Detect which cell encompasses the target text, then output its (X, Y) center coordinate. 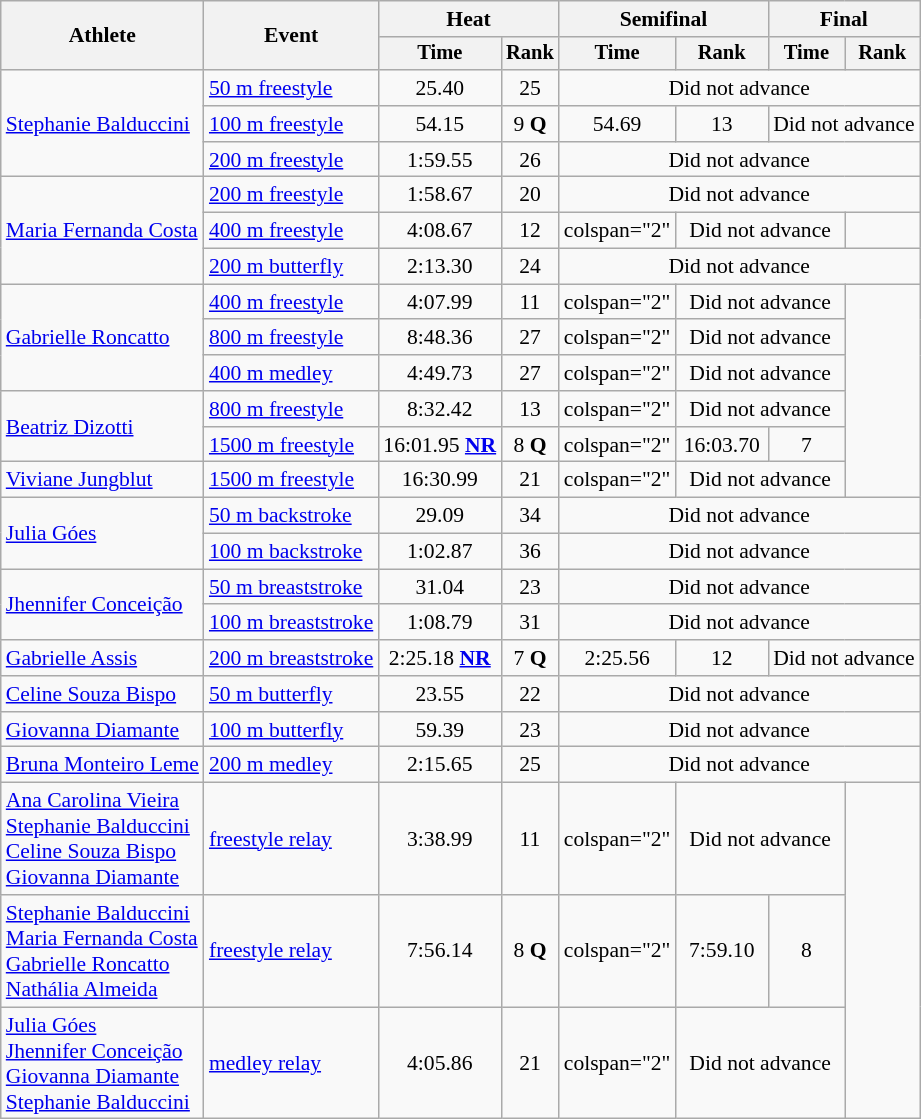
54.15 (440, 124)
200 m breaststroke (291, 658)
100 m freestyle (291, 124)
16:01.95 NR (440, 445)
100 m backstroke (291, 552)
2:13.30 (440, 267)
34 (530, 516)
36 (530, 552)
26 (530, 160)
9 Q (530, 124)
1:08.79 (440, 623)
50 m butterfly (291, 694)
Julia Góes Jhennifer Conceição Giovanna Diamante Stephanie Balduccini (102, 1063)
Maria Fernanda Costa (102, 230)
50 m breaststroke (291, 587)
1:59.55 (440, 160)
100 m breaststroke (291, 623)
3:38.99 (440, 839)
200 m medley (291, 765)
Jhennifer Conceição (102, 604)
22 (530, 694)
Viviane Jungblut (102, 480)
7:56.14 (440, 951)
7:59.10 (722, 951)
Julia Góes (102, 534)
25.40 (440, 88)
8:48.36 (440, 338)
16:30.99 (440, 480)
4:07.99 (440, 302)
24 (530, 267)
Athlete (102, 36)
54.69 (618, 124)
20 (530, 195)
4:08.67 (440, 231)
4:05.86 (440, 1063)
23.55 (440, 694)
Final (844, 19)
Event (291, 36)
31 (530, 623)
Semifinal (664, 19)
29.09 (440, 516)
400 m medley (291, 373)
Ana Carolina Vieira Stephanie Balduccini Celine Souza Bispo Giovanna Diamante (102, 839)
50 m freestyle (291, 88)
1:58.67 (440, 195)
Bruna Monteiro Leme (102, 765)
200 m butterfly (291, 267)
Celine Souza Bispo (102, 694)
Stephanie Balduccini (102, 124)
31.04 (440, 587)
Gabrielle Roncatto (102, 338)
7 Q (530, 658)
50 m backstroke (291, 516)
8:32.42 (440, 409)
4:49.73 (440, 373)
8 (806, 951)
2:25.18 NR (440, 658)
Stephanie Balduccini Maria Fernanda Costa Gabrielle Roncatto Nathália Almeida (102, 951)
Giovanna Diamante (102, 730)
Beatriz Dizotti (102, 426)
59.39 (440, 730)
7 (806, 445)
Heat (468, 19)
2:15.65 (440, 765)
2:25.56 (618, 658)
1:02.87 (440, 552)
16:03.70 (722, 445)
medley relay (291, 1063)
Gabrielle Assis (102, 658)
100 m butterfly (291, 730)
